Return the (x, y) coordinate for the center point of the cell that contains the specified text.  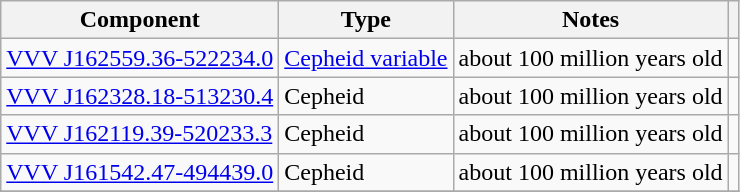
Notes (590, 20)
VVV J162119.39-520233.3 (140, 134)
VVV J161542.47-494439.0 (140, 172)
Type (366, 20)
VVV J162328.18-513230.4 (140, 96)
Cepheid variable (366, 58)
VVV J162559.36-522234.0 (140, 58)
Component (140, 20)
